Return [X, Y] of the center of cell containing provided text 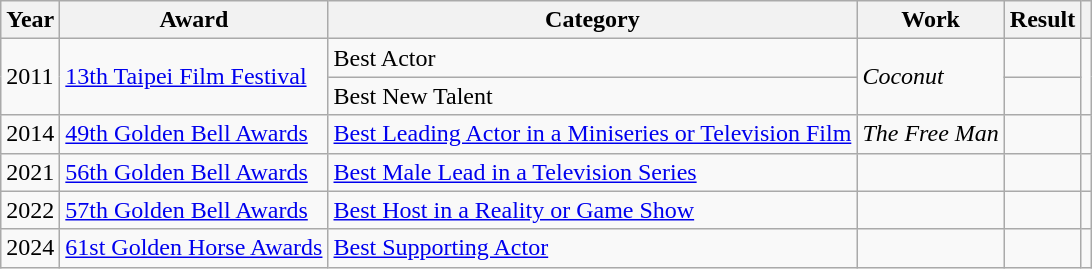
Best Actor [592, 58]
Coconut [930, 77]
Best Leading Actor in a Miniseries or Television Film [592, 134]
The Free Man [930, 134]
Best Supporting Actor [592, 248]
Best New Talent [592, 96]
2021 [30, 172]
49th Golden Bell Awards [194, 134]
56th Golden Bell Awards [194, 172]
57th Golden Bell Awards [194, 210]
Category [592, 20]
61st Golden Horse Awards [194, 248]
2014 [30, 134]
2024 [30, 248]
Best Host in a Reality or Game Show [592, 210]
Work [930, 20]
13th Taipei Film Festival [194, 77]
Award [194, 20]
2011 [30, 77]
2022 [30, 210]
Year [30, 20]
Best Male Lead in a Television Series [592, 172]
Result [1042, 20]
